Locate the cell with the specified text and output its (x, y) center coordinate. 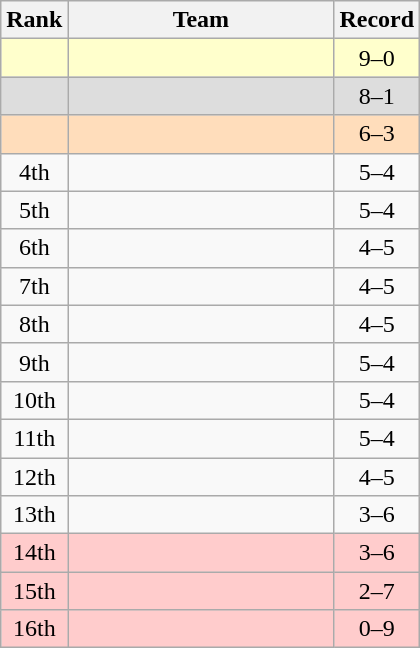
14th (34, 553)
8–1 (377, 96)
9th (34, 362)
7th (34, 286)
11th (34, 438)
6–3 (377, 134)
Rank (34, 20)
16th (34, 629)
9–0 (377, 58)
Record (377, 20)
10th (34, 400)
12th (34, 477)
2–7 (377, 591)
5th (34, 210)
4th (34, 172)
13th (34, 515)
8th (34, 324)
15th (34, 591)
0–9 (377, 629)
Team (201, 20)
6th (34, 248)
